Detect which cell encompasses the target text, then output its [x, y] center coordinate. 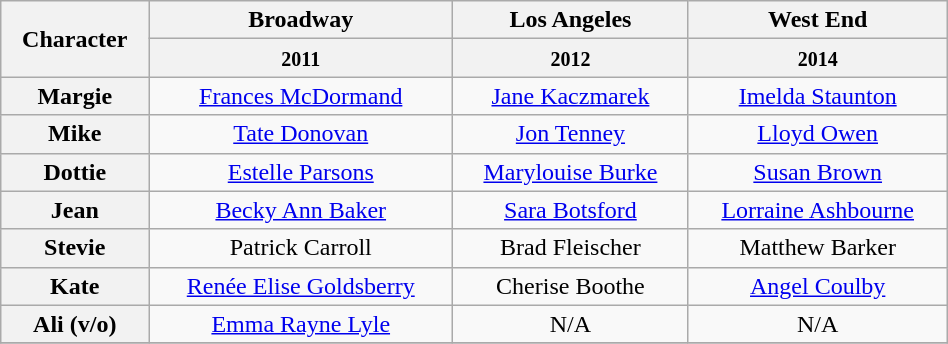
Susan Brown [818, 172]
Mike [75, 134]
Margie [75, 96]
Kate [75, 286]
Lorraine Ashbourne [818, 210]
Jane Kaczmarek [570, 96]
2011 [301, 58]
Broadway [301, 20]
West End [818, 20]
Emma Rayne Lyle [301, 324]
Matthew Barker [818, 248]
Lloyd Owen [818, 134]
Becky Ann Baker [301, 210]
Character [75, 39]
Ali (v/o) [75, 324]
Jon Tenney [570, 134]
Imelda Staunton [818, 96]
2014 [818, 58]
Frances McDormand [301, 96]
Angel Coulby [818, 286]
Dottie [75, 172]
Jean [75, 210]
2012 [570, 58]
Los Angeles [570, 20]
Cherise Boothe [570, 286]
Renée Elise Goldsberry [301, 286]
Sara Botsford [570, 210]
Marylouise Burke [570, 172]
Stevie [75, 248]
Estelle Parsons [301, 172]
Patrick Carroll [301, 248]
Brad Fleischer [570, 248]
Tate Donovan [301, 134]
